Scan for the cell matching the given text and deliver its (x, y) coordinate at center. 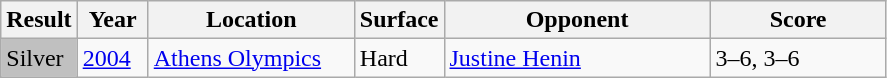
2004 (112, 58)
Result (39, 20)
Hard (399, 58)
Year (112, 20)
Score (798, 20)
Opponent (577, 20)
Surface (399, 20)
Silver (39, 58)
Justine Henin (577, 58)
Location (251, 20)
Athens Olympics (251, 58)
3–6, 3–6 (798, 58)
